Search for the cell housing the specified text and yield its (X, Y) center coordinate. 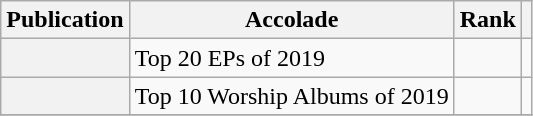
Top 10 Worship Albums of 2019 (292, 96)
Rank (488, 20)
Accolade (292, 20)
Top 20 EPs of 2019 (292, 58)
Publication (65, 20)
